Find where the given text appears and provide that cell's center as [X, Y] coordinate. 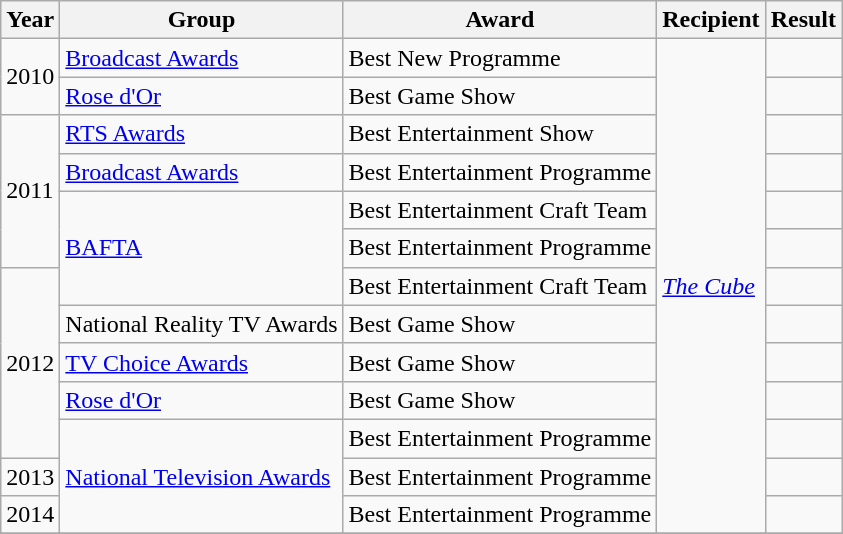
Result [803, 20]
Best New Programme [500, 58]
RTS Awards [202, 134]
BAFTA [202, 248]
Best Entertainment Show [500, 134]
Year [30, 20]
National Television Awards [202, 476]
2013 [30, 477]
2014 [30, 515]
Recipient [711, 20]
TV Choice Awards [202, 362]
Group [202, 20]
Award [500, 20]
2011 [30, 191]
2010 [30, 77]
National Reality TV Awards [202, 324]
The Cube [711, 286]
2012 [30, 362]
